Return the [X, Y] coordinate for the center point of the cell that contains the specified text.  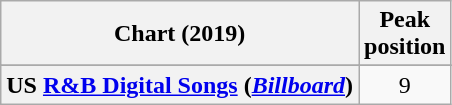
Peakposition [405, 34]
US R&B Digital Songs (Billboard) [180, 85]
Chart (2019) [180, 34]
9 [405, 85]
